From the cell containing the given text, extract its center point as [X, Y] coordinate. 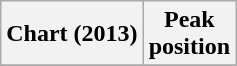
Chart (2013) [72, 34]
Peakposition [189, 34]
